Return [X, Y] of the center of cell containing provided text 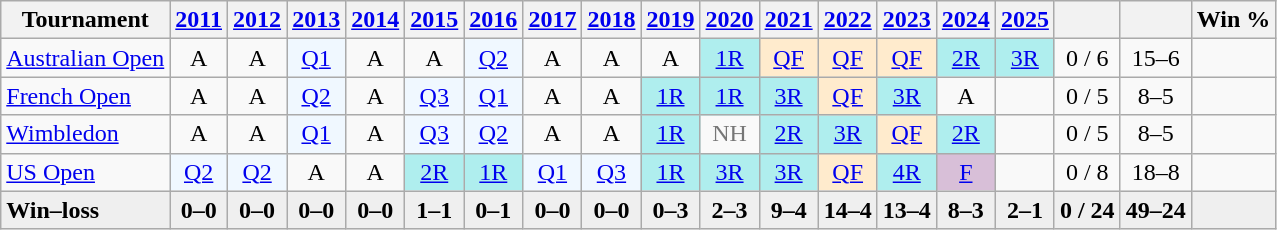
2–1 [1024, 210]
2025 [1024, 20]
Australian Open [86, 58]
Wimbledon [86, 134]
2022 [848, 20]
49–24 [1156, 210]
Win % [1234, 20]
Win–loss [86, 210]
2016 [494, 20]
9–4 [788, 210]
F [966, 172]
2011 [199, 20]
2020 [730, 20]
0 / 8 [1087, 172]
2012 [258, 20]
2014 [376, 20]
2013 [316, 20]
NH [730, 134]
18–8 [1156, 172]
0–3 [670, 210]
0–1 [494, 210]
8–3 [966, 210]
4R [906, 172]
2015 [434, 20]
13–4 [906, 210]
2018 [612, 20]
0 / 24 [1087, 210]
2023 [906, 20]
2–3 [730, 210]
Tournament [86, 20]
French Open [86, 96]
2017 [552, 20]
15–6 [1156, 58]
1–1 [434, 210]
2019 [670, 20]
14–4 [848, 210]
0 / 6 [1087, 58]
US Open [86, 172]
2021 [788, 20]
2024 [966, 20]
